From the cell containing the given text, extract its center point as (X, Y) coordinate. 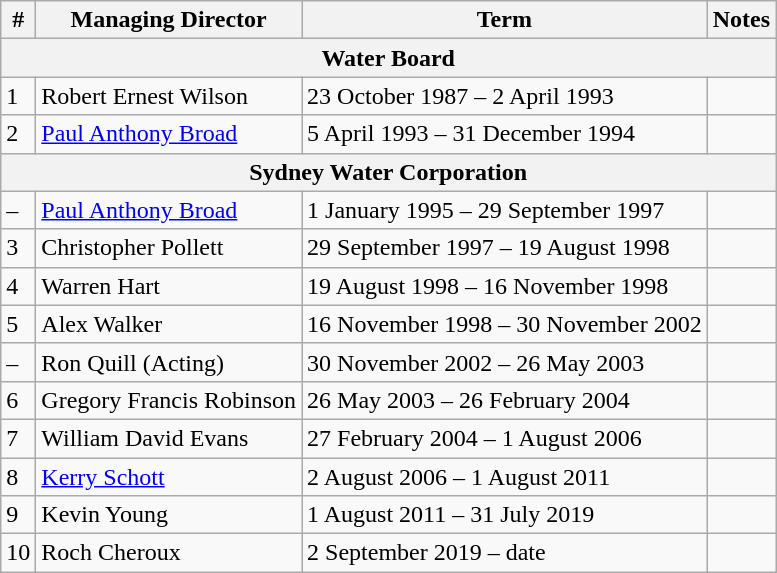
2 August 2006 – 1 August 2011 (505, 477)
Robert Ernest Wilson (169, 96)
19 August 1998 – 16 November 1998 (505, 286)
Term (505, 20)
Kerry Schott (169, 477)
29 September 1997 – 19 August 1998 (505, 248)
16 November 1998 – 30 November 2002 (505, 324)
Kevin Young (169, 515)
10 (18, 553)
4 (18, 286)
Warren Hart (169, 286)
5 April 1993 – 31 December 1994 (505, 134)
8 (18, 477)
Notes (741, 20)
5 (18, 324)
Roch Cheroux (169, 553)
Water Board (388, 58)
30 November 2002 – 26 May 2003 (505, 362)
# (18, 20)
1 January 1995 – 29 September 1997 (505, 210)
Alex Walker (169, 324)
7 (18, 438)
2 September 2019 – date (505, 553)
Ron Quill (Acting) (169, 362)
3 (18, 248)
Christopher Pollett (169, 248)
Managing Director (169, 20)
2 (18, 134)
23 October 1987 – 2 April 1993 (505, 96)
27 February 2004 – 1 August 2006 (505, 438)
1 (18, 96)
William David Evans (169, 438)
26 May 2003 – 26 February 2004 (505, 400)
1 August 2011 – 31 July 2019 (505, 515)
Gregory Francis Robinson (169, 400)
6 (18, 400)
Sydney Water Corporation (388, 172)
9 (18, 515)
